Determine the (x, y) coordinate at the center of the cell enclosing the given text.  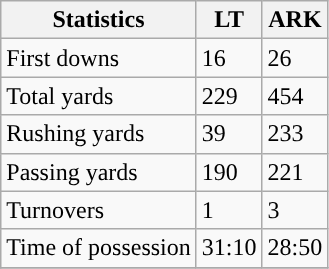
Total yards (99, 96)
31:10 (229, 248)
16 (229, 58)
Passing yards (99, 172)
1 (229, 210)
ARK (295, 20)
229 (229, 96)
221 (295, 172)
190 (229, 172)
28:50 (295, 248)
454 (295, 96)
Turnovers (99, 210)
Time of possession (99, 248)
LT (229, 20)
3 (295, 210)
233 (295, 134)
26 (295, 58)
Rushing yards (99, 134)
Statistics (99, 20)
39 (229, 134)
First downs (99, 58)
